Find where the given text appears and provide that cell's center as (x, y) coordinate. 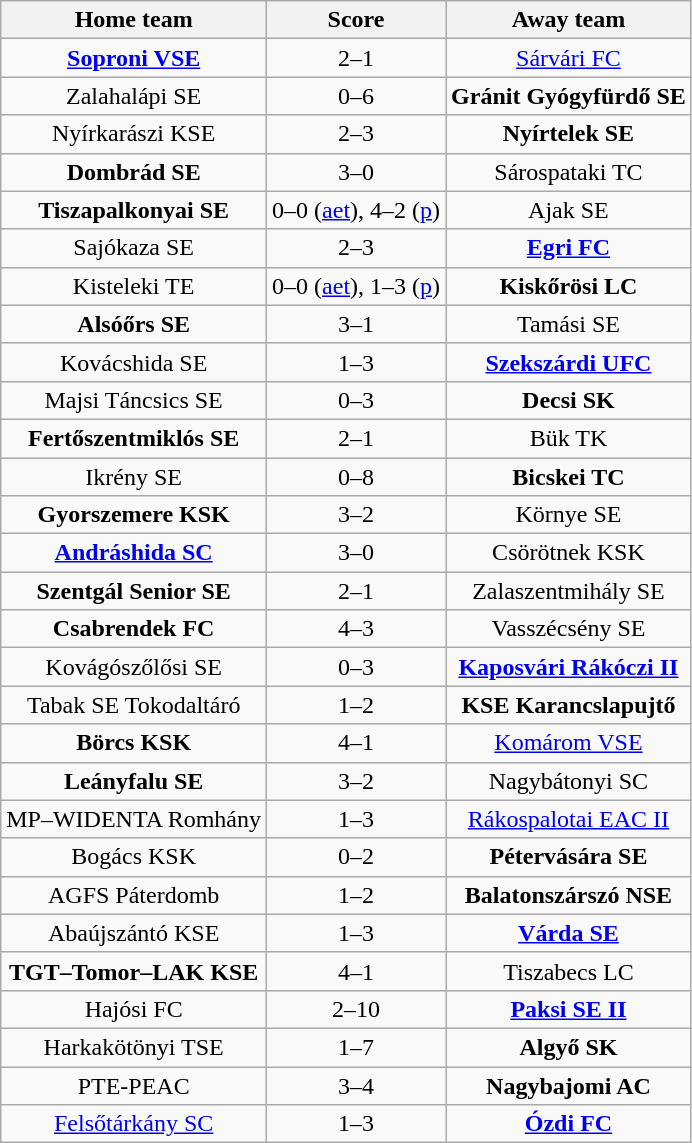
Paksi SE II (569, 1009)
Vasszécsény SE (569, 629)
Várda SE (569, 933)
4–3 (356, 629)
Rákospalotai EAC II (569, 819)
Home team (134, 20)
Nagybajomi AC (569, 1085)
Harkakötönyi TSE (134, 1047)
Hajósi FC (134, 1009)
Sárvári FC (569, 58)
0–8 (356, 477)
Nagybátonyi SC (569, 781)
Sárospataki TC (569, 172)
Ikrény SE (134, 477)
Algyő SK (569, 1047)
Ajak SE (569, 210)
Score (356, 20)
0–0 (aet), 1–3 (p) (356, 286)
Tiszabecs LC (569, 971)
Away team (569, 20)
Kisteleki TE (134, 286)
1–7 (356, 1047)
Tiszapalkonyai SE (134, 210)
Bogács KSK (134, 857)
Kiskőrösi LC (569, 286)
Szekszárdi UFC (569, 362)
Kovácshida SE (134, 362)
Csörötnek KSK (569, 553)
3–1 (356, 324)
Ózdi FC (569, 1124)
Környe SE (569, 515)
0–2 (356, 857)
Dombrád SE (134, 172)
Sajókaza SE (134, 248)
0–0 (aet), 4–2 (p) (356, 210)
PTE-PEAC (134, 1085)
Decsi SK (569, 400)
Zalahalápi SE (134, 96)
Nyírtelek SE (569, 134)
Gyorszemere KSK (134, 515)
Bicskei TC (569, 477)
Andráshida SC (134, 553)
Szentgál Senior SE (134, 591)
Fertőszentmiklós SE (134, 438)
Kovágószőlősi SE (134, 667)
0–6 (356, 96)
Tamási SE (569, 324)
AGFS Páterdomb (134, 895)
MP–WIDENTA Romhány (134, 819)
Komárom VSE (569, 743)
Kaposvári Rákóczi II (569, 667)
Nyírkarászi KSE (134, 134)
KSE Karancslapujtő (569, 705)
Felsőtárkány SC (134, 1124)
Csabrendek FC (134, 629)
Zalaszentmihály SE (569, 591)
Börcs KSK (134, 743)
TGT–Tomor–LAK KSE (134, 971)
Majsi Táncsics SE (134, 400)
Leányfalu SE (134, 781)
Pétervására SE (569, 857)
2–10 (356, 1009)
Balatonszárszó NSE (569, 895)
Gránit Gyógyfürdő SE (569, 96)
Tabak SE Tokodaltáró (134, 705)
Egri FC (569, 248)
Abaújszántó KSE (134, 933)
Alsóőrs SE (134, 324)
3–4 (356, 1085)
Soproni VSE (134, 58)
Bük TK (569, 438)
